Identify which cell holds the provided text, then report its (x, y) central coordinate. 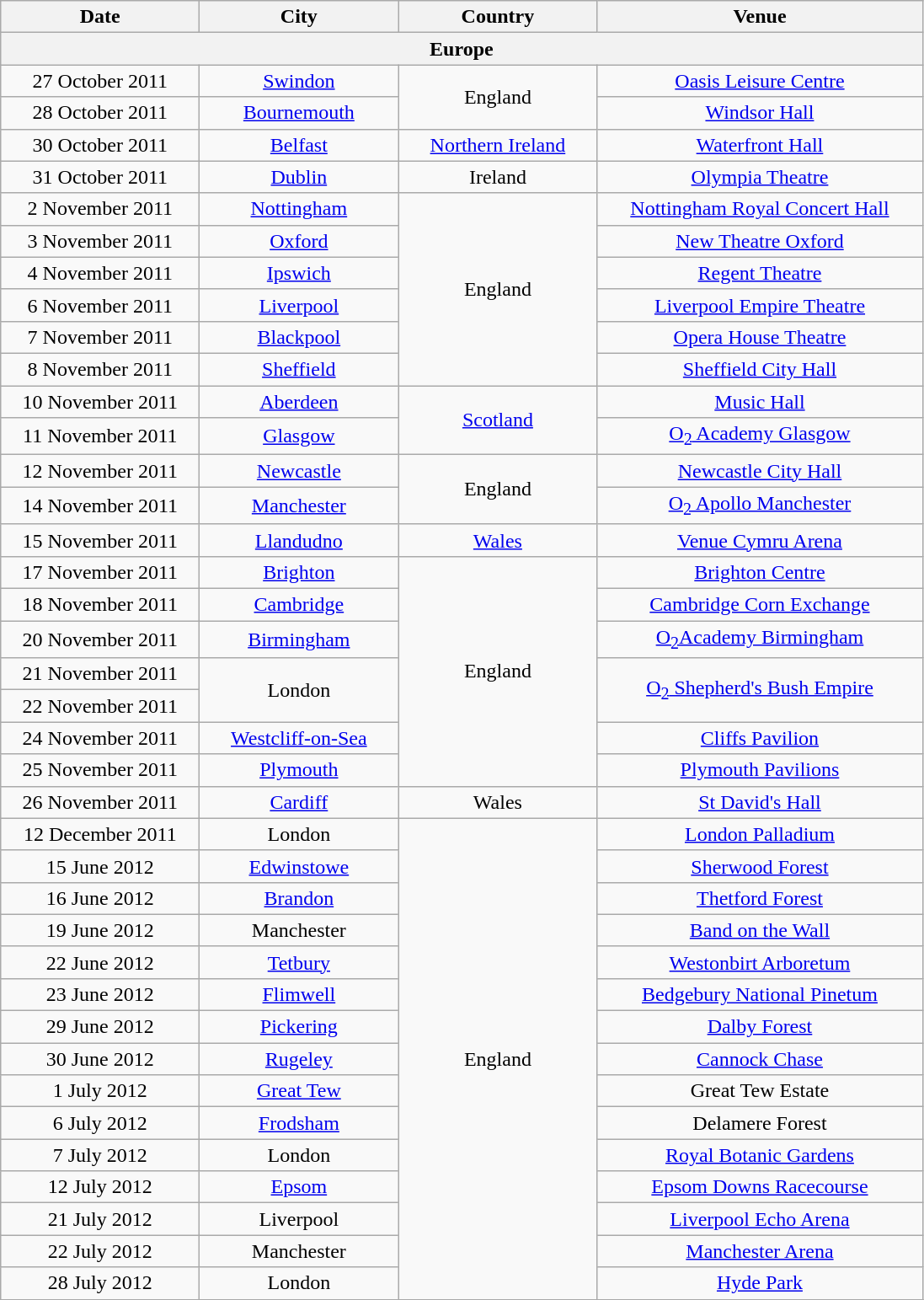
Cannock Chase (760, 1059)
Band on the Wall (760, 930)
16 June 2012 (100, 898)
Oxford (299, 241)
8 November 2011 (100, 369)
23 June 2012 (100, 994)
Scotland (498, 420)
Bournemouth (299, 113)
27 October 2011 (100, 81)
Brighton Centre (760, 572)
21 November 2011 (100, 674)
Edwinstowe (299, 866)
Bedgebury National Pinetum (760, 994)
Olympia Theatre (760, 177)
Ipswich (299, 273)
15 June 2012 (100, 866)
Country (498, 17)
28 October 2011 (100, 113)
22 June 2012 (100, 962)
25 November 2011 (100, 770)
Venue (760, 17)
12 July 2012 (100, 1187)
Plymouth (299, 770)
Westcliff-on-Sea (299, 738)
31 October 2011 (100, 177)
Great Tew Estate (760, 1091)
Cardiff (299, 802)
Belfast (299, 145)
Europe (462, 49)
Rugeley (299, 1059)
Flimwell (299, 994)
O2 Apollo Manchester (760, 506)
19 June 2012 (100, 930)
20 November 2011 (100, 639)
26 November 2011 (100, 802)
Sherwood Forest (760, 866)
Opera House Theatre (760, 337)
Dalby Forest (760, 1027)
1 July 2012 (100, 1091)
28 July 2012 (100, 1283)
14 November 2011 (100, 506)
29 June 2012 (100, 1027)
22 November 2011 (100, 706)
12 November 2011 (100, 471)
15 November 2011 (100, 540)
Oasis Leisure Centre (760, 81)
Cliffs Pavilion (760, 738)
Westonbirt Arboretum (760, 962)
6 November 2011 (100, 305)
11 November 2011 (100, 436)
Manchester Arena (760, 1251)
Swindon (299, 81)
24 November 2011 (100, 738)
City (299, 17)
St David's Hall (760, 802)
Northern Ireland (498, 145)
Frodsham (299, 1123)
Tetbury (299, 962)
Brandon (299, 898)
Birmingham (299, 639)
Pickering (299, 1027)
7 July 2012 (100, 1155)
Hyde Park (760, 1283)
30 October 2011 (100, 145)
10 November 2011 (100, 402)
12 December 2011 (100, 834)
Sheffield City Hall (760, 369)
2 November 2011 (100, 209)
30 June 2012 (100, 1059)
O2 Academy Glasgow (760, 436)
Glasgow (299, 436)
Great Tew (299, 1091)
22 July 2012 (100, 1251)
Cambridge Corn Exchange (760, 604)
Windsor Hall (760, 113)
Llandudno (299, 540)
Epsom Downs Racecourse (760, 1187)
Thetford Forest (760, 898)
London Palladium (760, 834)
Blackpool (299, 337)
Brighton (299, 572)
18 November 2011 (100, 604)
Plymouth Pavilions (760, 770)
Music Hall (760, 402)
Nottingham (299, 209)
4 November 2011 (100, 273)
Newcastle City Hall (760, 471)
O2 Shepherd's Bush Empire (760, 690)
Venue Cymru Arena (760, 540)
17 November 2011 (100, 572)
Cambridge (299, 604)
Dublin (299, 177)
O2Academy Birmingham (760, 639)
Liverpool Echo Arena (760, 1219)
Sheffield (299, 369)
Epsom (299, 1187)
Newcastle (299, 471)
Aberdeen (299, 402)
21 July 2012 (100, 1219)
3 November 2011 (100, 241)
Waterfront Hall (760, 145)
Date (100, 17)
Regent Theatre (760, 273)
Delamere Forest (760, 1123)
Nottingham Royal Concert Hall (760, 209)
New Theatre Oxford (760, 241)
Ireland (498, 177)
Royal Botanic Gardens (760, 1155)
Liverpool Empire Theatre (760, 305)
7 November 2011 (100, 337)
6 July 2012 (100, 1123)
